Provide the (X, Y) coordinate of the cell's center where the given text is located.  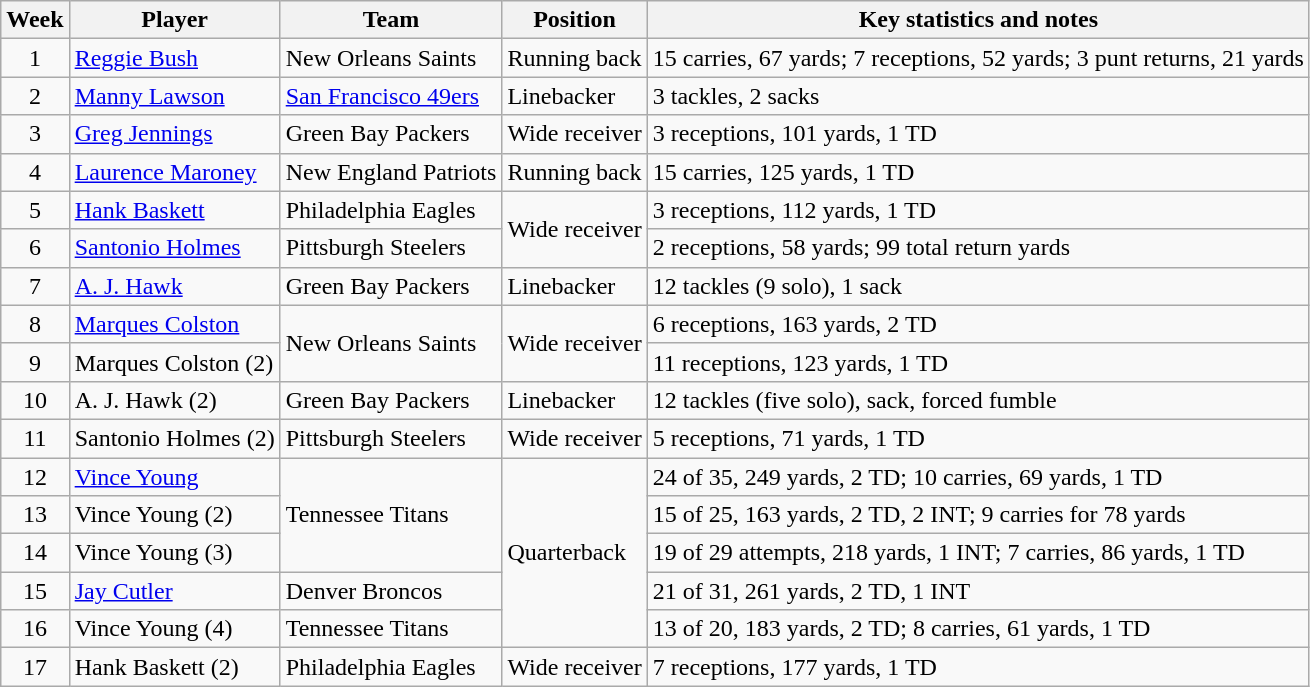
Quarterback (574, 553)
13 of 20, 183 yards, 2 TD; 8 carries, 61 yards, 1 TD (978, 629)
San Francisco 49ers (391, 96)
Greg Jennings (174, 134)
Week (35, 20)
Key statistics and notes (978, 20)
Hank Baskett (174, 210)
4 (35, 172)
12 tackles (five solo), sack, forced fumble (978, 400)
Laurence Maroney (174, 172)
Vince Young (174, 477)
3 tackles, 2 sacks (978, 96)
1 (35, 58)
Santonio Holmes (2) (174, 438)
15 carries, 125 yards, 1 TD (978, 172)
8 (35, 324)
14 (35, 553)
Marques Colston (174, 324)
Vince Young (4) (174, 629)
11 (35, 438)
16 (35, 629)
6 receptions, 163 yards, 2 TD (978, 324)
3 (35, 134)
10 (35, 400)
Reggie Bush (174, 58)
15 of 25, 163 yards, 2 TD, 2 INT; 9 carries for 78 yards (978, 515)
Hank Baskett (2) (174, 667)
Team (391, 20)
15 carries, 67 yards; 7 receptions, 52 yards; 3 punt returns, 21 yards (978, 58)
17 (35, 667)
Santonio Holmes (174, 248)
5 receptions, 71 yards, 1 TD (978, 438)
12 tackles (9 solo), 1 sack (978, 286)
7 receptions, 177 yards, 1 TD (978, 667)
19 of 29 attempts, 218 yards, 1 INT; 7 carries, 86 yards, 1 TD (978, 553)
7 (35, 286)
A. J. Hawk (2) (174, 400)
Vince Young (2) (174, 515)
Marques Colston (2) (174, 362)
3 receptions, 112 yards, 1 TD (978, 210)
12 (35, 477)
21 of 31, 261 yards, 2 TD, 1 INT (978, 591)
Player (174, 20)
5 (35, 210)
9 (35, 362)
Jay Cutler (174, 591)
6 (35, 248)
15 (35, 591)
3 receptions, 101 yards, 1 TD (978, 134)
Position (574, 20)
New England Patriots (391, 172)
A. J. Hawk (174, 286)
Manny Lawson (174, 96)
24 of 35, 249 yards, 2 TD; 10 carries, 69 yards, 1 TD (978, 477)
13 (35, 515)
Vince Young (3) (174, 553)
11 receptions, 123 yards, 1 TD (978, 362)
2 receptions, 58 yards; 99 total return yards (978, 248)
Denver Broncos (391, 591)
2 (35, 96)
